From the cell containing the given text, extract its center point as (x, y) coordinate. 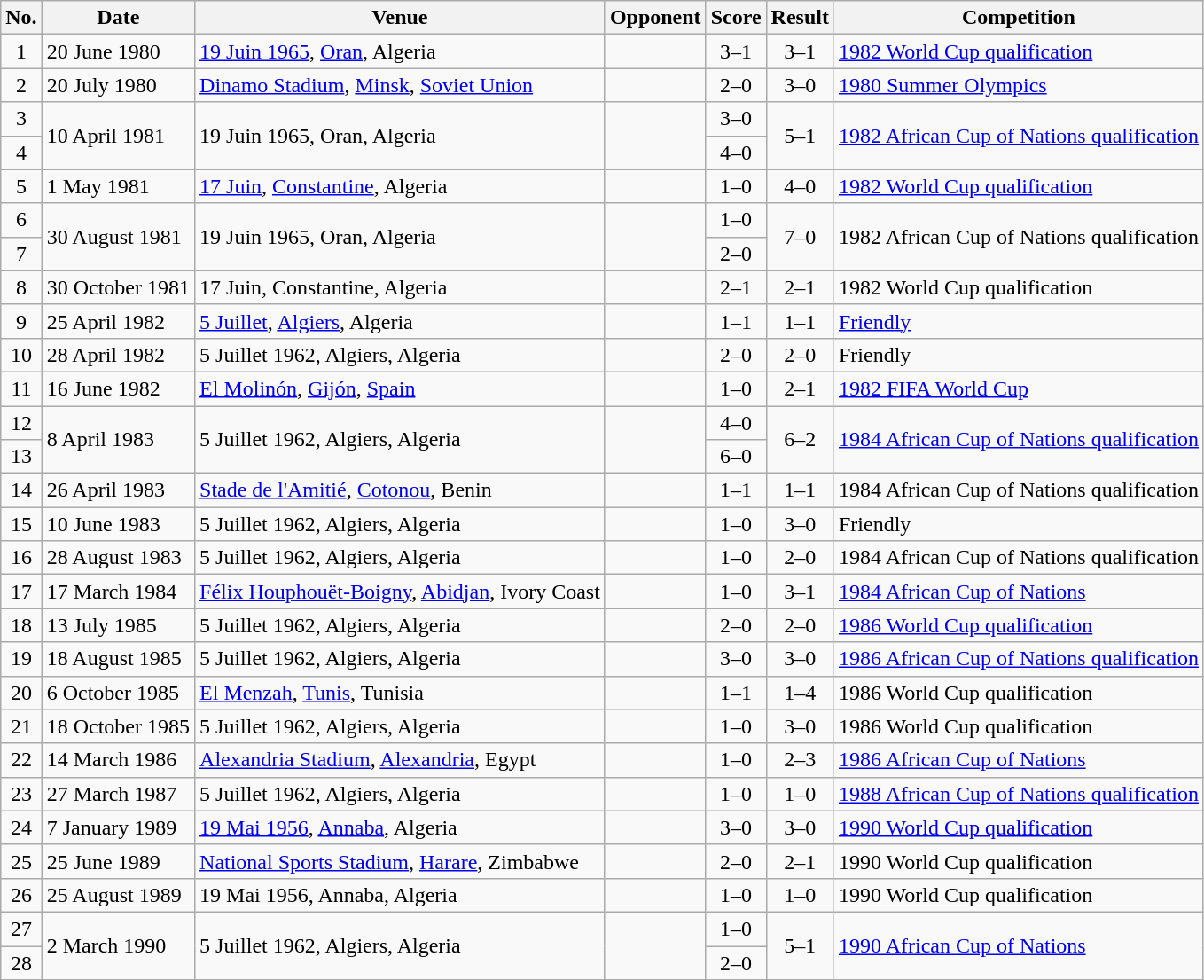
2 March 1990 (118, 945)
Date (118, 18)
2 (21, 85)
16 (21, 558)
National Sports Stadium, Harare, Zimbabwe (401, 861)
14 March 1986 (118, 760)
Score (736, 18)
24 (21, 827)
Competition (1018, 18)
1990 African Cup of Nations (1018, 945)
6–0 (736, 457)
13 (21, 457)
No. (21, 18)
25 August 1989 (118, 895)
3 (21, 119)
4 (21, 153)
Venue (401, 18)
1986 African Cup of Nations qualification (1018, 659)
14 (21, 490)
7 January 1989 (118, 827)
7–0 (800, 237)
23 (21, 794)
16 June 1982 (118, 388)
30 October 1981 (118, 287)
12 (21, 423)
1984 African Cup of Nations (1018, 592)
25 April 1982 (118, 321)
20 (21, 693)
17 (21, 592)
9 (21, 321)
10 (21, 355)
El Molinón, Gijón, Spain (401, 388)
30 August 1981 (118, 237)
Opponent (655, 18)
13 July 1985 (118, 625)
7 (21, 254)
1988 African Cup of Nations qualification (1018, 794)
El Menzah, Tunis, Tunisia (401, 693)
Result (800, 18)
10 June 1983 (118, 524)
1–4 (800, 693)
26 April 1983 (118, 490)
Alexandria Stadium, Alexandria, Egypt (401, 760)
6–2 (800, 440)
Stade de l'Amitié, Cotonou, Benin (401, 490)
8 April 1983 (118, 440)
Dinamo Stadium, Minsk, Soviet Union (401, 85)
25 (21, 861)
1 May 1981 (118, 186)
25 June 1989 (118, 861)
20 June 1980 (118, 51)
22 (21, 760)
10 April 1981 (118, 136)
5 (21, 186)
11 (21, 388)
20 July 1980 (118, 85)
18 (21, 625)
19 (21, 659)
1982 FIFA World Cup (1018, 388)
1986 African Cup of Nations (1018, 760)
5 Juillet, Algiers, Algeria (401, 321)
6 (21, 220)
Félix Houphouët-Boigny, Abidjan, Ivory Coast (401, 592)
26 (21, 895)
1 (21, 51)
18 October 1985 (118, 726)
28 August 1983 (118, 558)
2–3 (800, 760)
1980 Summer Olympics (1018, 85)
8 (21, 287)
18 August 1985 (118, 659)
17 March 1984 (118, 592)
27 (21, 929)
27 March 1987 (118, 794)
21 (21, 726)
28 April 1982 (118, 355)
6 October 1985 (118, 693)
15 (21, 524)
28 (21, 962)
